Locate the cell with the specified text and output its (X, Y) center coordinate. 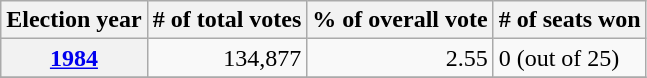
% of overall vote (400, 20)
2.55 (400, 58)
1984 (74, 58)
Election year (74, 20)
# of total votes (227, 20)
134,877 (227, 58)
0 (out of 25) (570, 58)
# of seats won (570, 20)
